Locate the cell with the specified text and output its [X, Y] center coordinate. 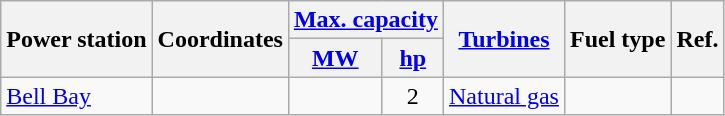
Natural gas [504, 96]
Ref. [698, 39]
MW [335, 58]
Coordinates [220, 39]
Bell Bay [76, 96]
2 [412, 96]
Power station [76, 39]
Turbines [504, 39]
Max. capacity [366, 20]
Fuel type [617, 39]
hp [412, 58]
